Pinpoint the cell where the given text exists, returning its [X, Y] midpoint coordinate. 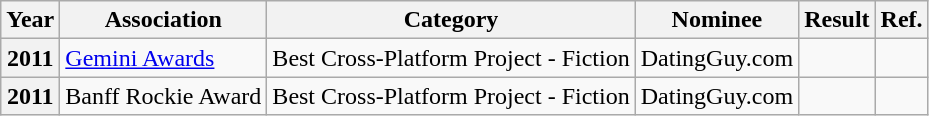
Gemini Awards [164, 58]
Ref. [902, 20]
Category [451, 20]
Year [30, 20]
Banff Rockie Award [164, 96]
Result [837, 20]
Association [164, 20]
Nominee [716, 20]
